Identify which cell holds the provided text, then report its (X, Y) central coordinate. 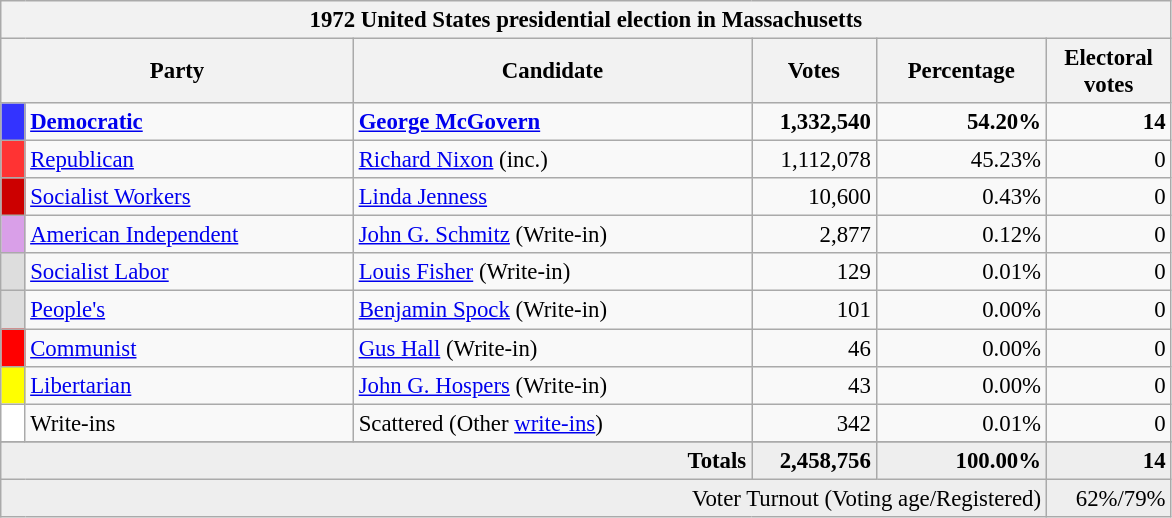
129 (814, 273)
10,600 (814, 197)
People's (189, 310)
Benjamin Spock (Write-in) (552, 310)
Gus Hall (Write-in) (552, 348)
0.12% (961, 235)
43 (814, 385)
Socialist Workers (189, 197)
John G. Hospers (Write-in) (552, 385)
100.00% (961, 460)
46 (814, 348)
Votes (814, 72)
45.23% (961, 160)
George McGovern (552, 122)
Louis Fisher (Write-in) (552, 273)
American Independent (189, 235)
Electoral votes (1108, 72)
1972 United States presidential election in Massachusetts (586, 20)
Republican (189, 160)
Communist (189, 348)
Candidate (552, 72)
Socialist Labor (189, 273)
54.20% (961, 122)
Percentage (961, 72)
Democratic (189, 122)
2,877 (814, 235)
Write-ins (189, 423)
Libertarian (189, 385)
1,112,078 (814, 160)
101 (814, 310)
342 (814, 423)
1,332,540 (814, 122)
Linda Jenness (552, 197)
2,458,756 (814, 460)
Party (178, 72)
Totals (376, 460)
0.43% (961, 197)
Richard Nixon (inc.) (552, 160)
Scattered (Other write-ins) (552, 423)
Voter Turnout (Voting age/Registered) (524, 498)
John G. Schmitz (Write-in) (552, 235)
62%/79% (1108, 498)
